Provide the (X, Y) coordinate of the cell's center where the given text is located.  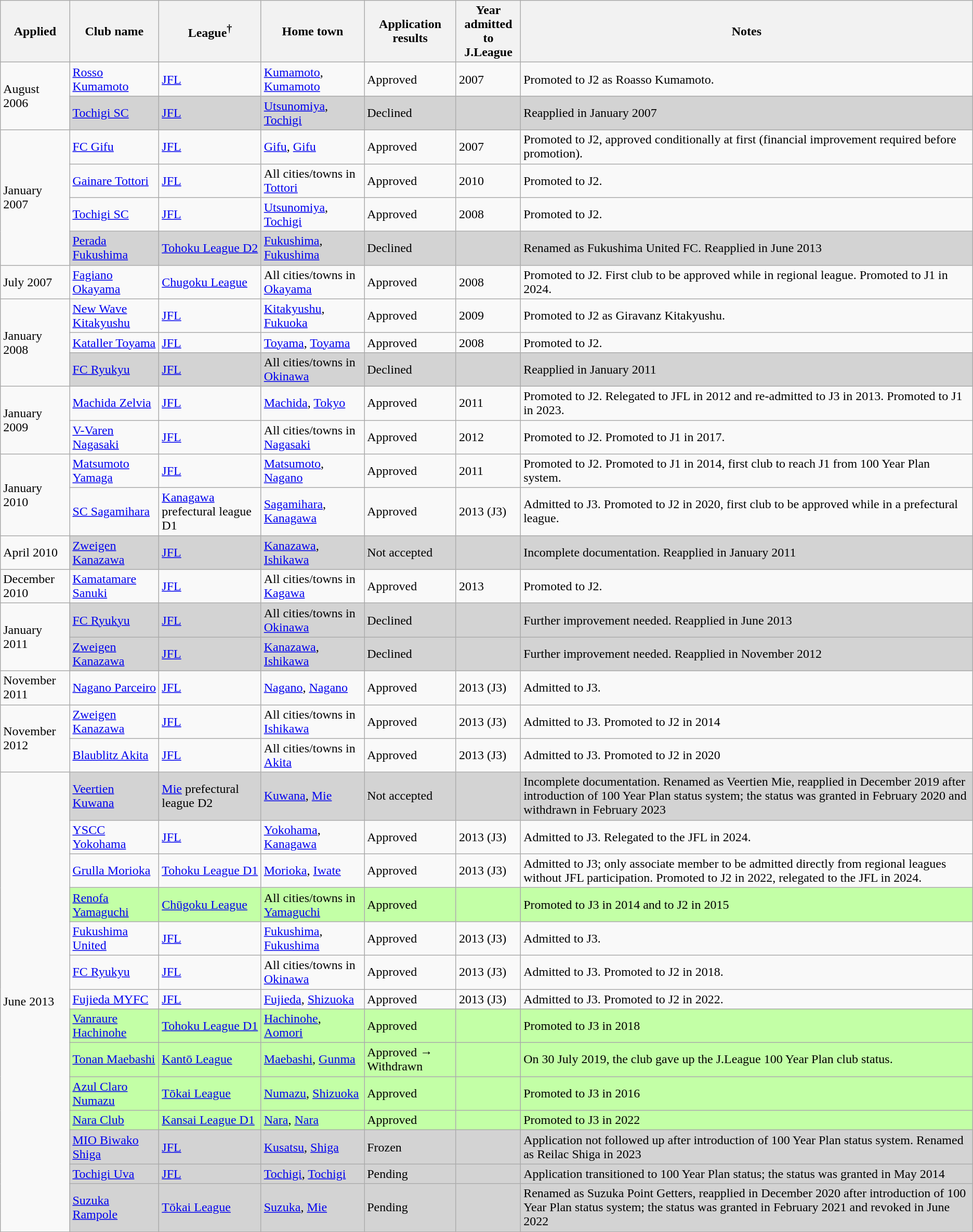
V-Varen Nagasaki (114, 436)
April 2010 (35, 553)
Fukushima United (114, 938)
Kusatsu, Shiga (312, 1147)
Promoted to J2. Promoted to J1 in 2014, first club to reach J1 from 100 Year Plan system. (747, 471)
Promoted to J2. First club to be approved while in regional league. Promoted to J1 in 2024. (747, 282)
All cities/towns in Yamaguchi (312, 904)
Further improvement needed. Reapplied in June 2013 (747, 620)
Kantō League (210, 1060)
Morioka, Iwate (312, 871)
Promoted to J2. Promoted to J1 in 2017. (747, 436)
Kamatamare Sanuki (114, 586)
Promoted to J2 as Giravanz Kitakyushu. (747, 316)
Incomplete documentation. Reapplied in January 2011 (747, 553)
Renofa Yamaguchi (114, 904)
Tonan Maebashi (114, 1060)
2012 (488, 436)
Tohoku League D2 (210, 248)
Home town (312, 31)
November 2012 (35, 738)
Gainare Tottori (114, 181)
Mie prefectural league D2 (210, 796)
Blaublitz Akita (114, 756)
All cities/towns in Tottori (312, 181)
Promoted to J2. Relegated to JFL in 2012 and re-admitted to J3 in 2013. Promoted to J1 in 2023. (747, 403)
Notes (747, 31)
December 2010 (35, 586)
Kanagawa prefectural league D1 (210, 512)
Club name (114, 31)
Nara Club (114, 1120)
Admitted to J3. Promoted to J2 in 2020, first club to be approved while in a prefectural league. (747, 512)
Admitted to J3. Promoted to J2 in 2020 (747, 756)
Nagano, Nagano (312, 688)
League† (210, 31)
Promoted to J3 in 2016 (747, 1093)
2013 (488, 586)
November 2011 (35, 688)
Veertien Kuwana (114, 796)
YSCC Yokohama (114, 837)
Chūgoku League (210, 904)
Fujieda MYFC (114, 999)
Tochigi, Tochigi (312, 1174)
Approved → Withdrawn (411, 1060)
Further improvement needed. Reapplied in November 2012 (747, 654)
June 2013 (35, 1002)
Maebashi, Gunma (312, 1060)
Rosso Kumamoto (114, 79)
Kitakyushu, Fukuoka (312, 316)
SC Sagamihara (114, 512)
Fagiano Okayama (114, 282)
January 2007 (35, 197)
All cities/towns in Nagasaki (312, 436)
January 2009 (35, 420)
Kataller Toyama (114, 342)
Promoted to J3 in 2014 and to J2 in 2015 (747, 904)
Frozen (411, 1147)
Applied (35, 31)
Yokohama, Kanagawa (312, 837)
Tochigi Uva (114, 1174)
Year admittedto J.League (488, 31)
Application transitioned to 100 Year Plan status; the status was granted in May 2014 (747, 1174)
New Wave Kitakyushu (114, 316)
Machida Zelvia (114, 403)
January 2008 (35, 342)
Reapplied in January 2011 (747, 369)
Matsumoto, Nagano (312, 471)
Admitted to J3. Relegated to the JFL in 2024. (747, 837)
Suzuka Rampole (114, 1208)
Hachinohe, Aomori (312, 1026)
Machida, Tokyo (312, 403)
Toyama, Toyama (312, 342)
All cities/towns in Okayama (312, 282)
July 2007 (35, 282)
Promoted to J2 as Roasso Kumamoto. (747, 79)
Chugoku League (210, 282)
Numazu, Shizuoka (312, 1093)
FC Gifu (114, 147)
Kumamoto, Kumamoto (312, 79)
Azul Claro Numazu (114, 1093)
Vanraure Hachinohe (114, 1026)
Admitted to J3. Promoted to J2 in 2014 (747, 721)
Kuwana, Mie (312, 796)
Perada Fukushima (114, 248)
Grulla Morioka (114, 871)
On 30 July 2019, the club gave up the J.League 100 Year Plan club status. (747, 1060)
Application not followed up after introduction of 100 Year Plan status system. Renamed as Reilac Shiga in 2023 (747, 1147)
Promoted to J2, approved conditionally at first (financial improvement required before promotion). (747, 147)
January 2011 (35, 637)
Gifu, Gifu (312, 147)
All cities/towns in Ishikawa (312, 721)
All cities/towns in Akita (312, 756)
Suzuka, Mie (312, 1208)
January 2010 (35, 495)
MIO Biwako Shiga (114, 1147)
Promoted to J3 in 2018 (747, 1026)
Admitted to J3. Promoted to J2 in 2018. (747, 972)
2009 (488, 316)
2010 (488, 181)
Admitted to J3. Promoted to J2 in 2022. (747, 999)
Applicationresults (411, 31)
Nara, Nara (312, 1120)
Kansai League D1 (210, 1120)
Nagano Parceiro (114, 688)
Promoted to J3 in 2022 (747, 1120)
Fujieda, Shizuoka (312, 999)
Matsumoto Yamaga (114, 471)
Sagamihara, Kanagawa (312, 512)
Renamed as Fukushima United FC. Reapplied in June 2013 (747, 248)
August 2006 (35, 96)
Reapplied in January 2007 (747, 113)
All cities/towns in Kagawa (312, 586)
